From the cell containing the given text, extract its center point as [X, Y] coordinate. 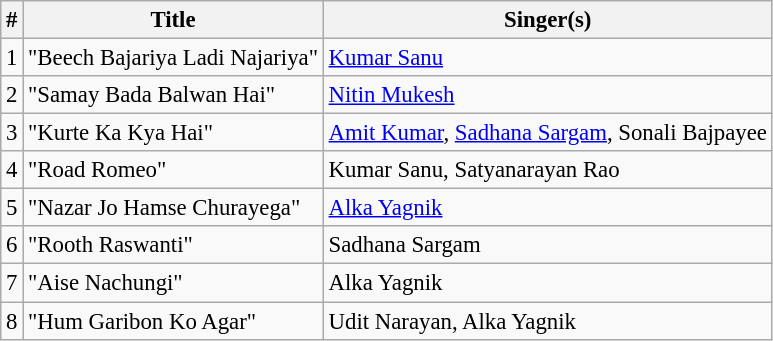
Kumar Sanu, Satyanarayan Rao [548, 170]
"Kurte Ka Kya Hai" [174, 133]
Nitin Mukesh [548, 95]
4 [12, 170]
Amit Kumar, Sadhana Sargam, Sonali Bajpayee [548, 133]
8 [12, 321]
Title [174, 20]
# [12, 20]
7 [12, 283]
"Nazar Jo Hamse Churayega" [174, 208]
5 [12, 208]
"Road Romeo" [174, 170]
1 [12, 58]
Singer(s) [548, 20]
Kumar Sanu [548, 58]
"Aise Nachungi" [174, 283]
"Hum Garibon Ko Agar" [174, 321]
"Samay Bada Balwan Hai" [174, 95]
"Rooth Raswanti" [174, 245]
"Beech Bajariya Ladi Najariya" [174, 58]
6 [12, 245]
Sadhana Sargam [548, 245]
2 [12, 95]
Udit Narayan, Alka Yagnik [548, 321]
3 [12, 133]
